Output the (x, y) coordinate of the center of the cell containing the given text.  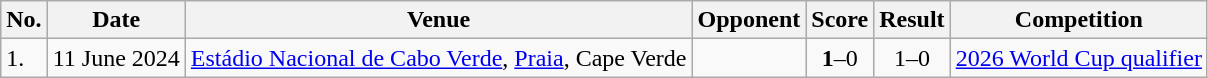
Opponent (749, 20)
Score (840, 20)
Date (116, 20)
2026 World Cup qualifier (1078, 58)
Venue (438, 20)
Competition (1078, 20)
11 June 2024 (116, 58)
Estádio Nacional de Cabo Verde, Praia, Cape Verde (438, 58)
No. (24, 20)
Result (912, 20)
1. (24, 58)
